Extract the (x, y) coordinate from the center of the cell holding the provided text.  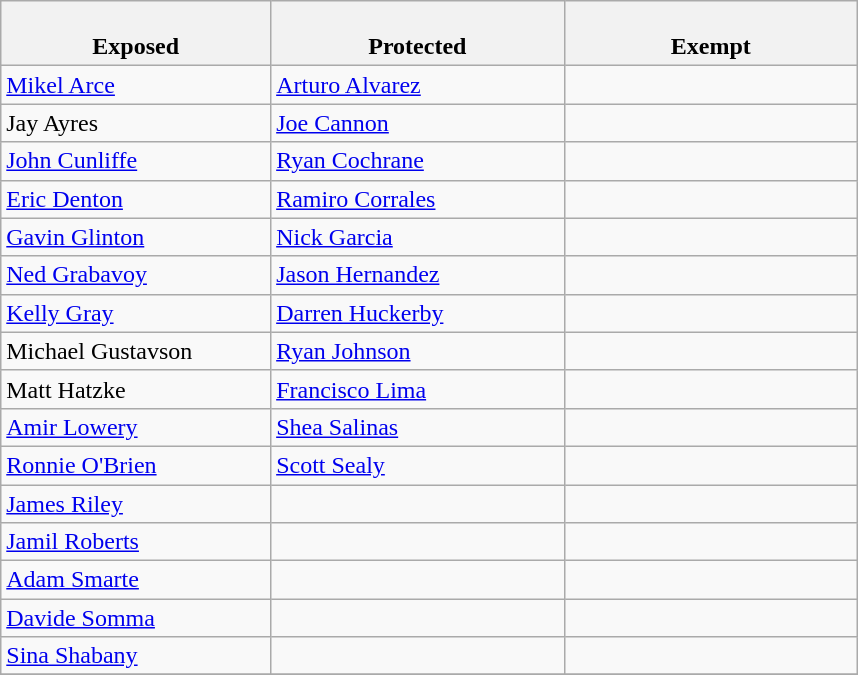
Arturo Alvarez (418, 85)
Ryan Johnson (418, 351)
Matt Hatzke (136, 389)
Exempt (710, 34)
Ryan Cochrane (418, 161)
Michael Gustavson (136, 351)
Ned Grabavoy (136, 275)
Amir Lowery (136, 427)
John Cunliffe (136, 161)
Sina Shabany (136, 656)
Ramiro Corrales (418, 199)
Shea Salinas (418, 427)
Kelly Gray (136, 313)
Jay Ayres (136, 123)
Jason Hernandez (418, 275)
Jamil Roberts (136, 542)
Adam Smarte (136, 580)
Darren Huckerby (418, 313)
Protected (418, 34)
Ronnie O'Brien (136, 465)
Joe Cannon (418, 123)
Gavin Glinton (136, 237)
Eric Denton (136, 199)
Francisco Lima (418, 389)
Scott Sealy (418, 465)
James Riley (136, 503)
Mikel Arce (136, 85)
Davide Somma (136, 618)
Exposed (136, 34)
Nick Garcia (418, 237)
